Identify which cell holds the provided text, then report its [x, y] central coordinate. 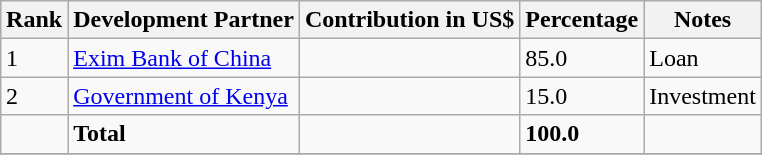
Investment [703, 96]
15.0 [582, 96]
Percentage [582, 20]
Contribution in US$ [409, 20]
Total [184, 134]
100.0 [582, 134]
Government of Kenya [184, 96]
Loan [703, 58]
85.0 [582, 58]
Development Partner [184, 20]
1 [34, 58]
2 [34, 96]
Notes [703, 20]
Exim Bank of China [184, 58]
Rank [34, 20]
